Provide the [X, Y] coordinate of the cell's center where the given text is located.  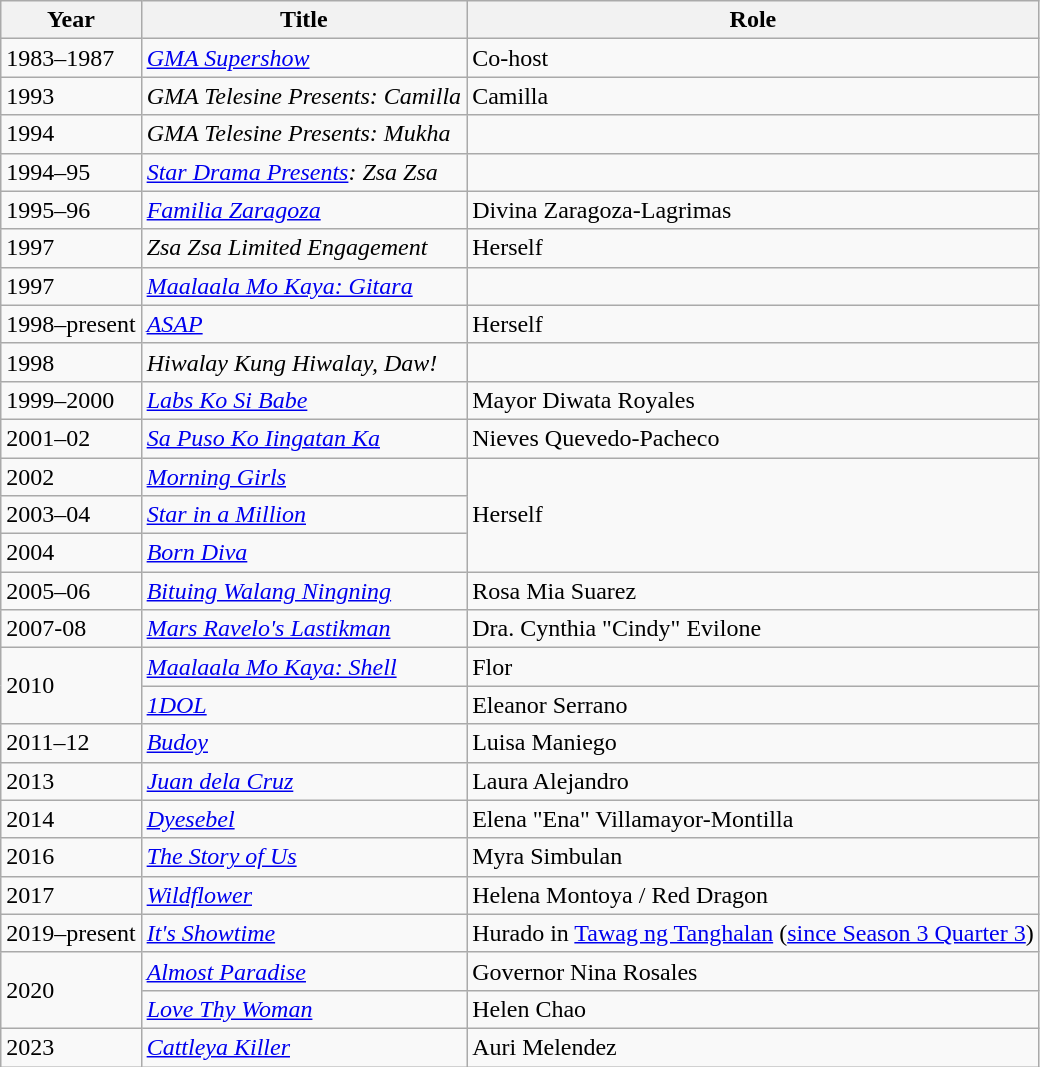
2013 [71, 781]
Luisa Maniego [754, 743]
1994–95 [71, 172]
1995–96 [71, 210]
The Story of Us [304, 857]
2014 [71, 819]
1993 [71, 96]
Helena Montoya / Red Dragon [754, 895]
1994 [71, 134]
Born Diva [304, 553]
Co-host [754, 58]
1983–1987 [71, 58]
Star Drama Presents: Zsa Zsa [304, 172]
1DOL [304, 705]
Nieves Quevedo-Pacheco [754, 438]
2016 [71, 857]
Juan dela Cruz [304, 781]
Dyesebel [304, 819]
Title [304, 20]
1999–2000 [71, 400]
2019–present [71, 933]
2010 [71, 686]
Myra Simbulan [754, 857]
It's Showtime [304, 933]
1998–present [71, 324]
Almost Paradise [304, 971]
Rosa Mia Suarez [754, 591]
Zsa Zsa Limited Engagement [304, 248]
Elena "Ena" Villamayor-Montilla [754, 819]
Maalaala Mo Kaya: Gitara [304, 286]
Hiwalay Kung Hiwalay, Daw! [304, 362]
2023 [71, 1047]
Flor [754, 667]
Budoy [304, 743]
2003–04 [71, 515]
Dra. Cynthia "Cindy" Evilone [754, 629]
Camilla [754, 96]
GMA Supershow [304, 58]
Labs Ko Si Babe [304, 400]
Helen Chao [754, 1009]
GMA Telesine Presents: Camilla [304, 96]
ASAP [304, 324]
2005–06 [71, 591]
Hurado in Tawag ng Tanghalan (since Season 3 Quarter 3) [754, 933]
Love Thy Woman [304, 1009]
2017 [71, 895]
2020 [71, 990]
GMA Telesine Presents: Mukha [304, 134]
Eleanor Serrano [754, 705]
1998 [71, 362]
Familia Zaragoza [304, 210]
Wildflower [304, 895]
Divina Zaragoza-Lagrimas [754, 210]
Morning Girls [304, 477]
Sa Puso Ko Iingatan Ka [304, 438]
Governor Nina Rosales [754, 971]
Role [754, 20]
Auri Melendez [754, 1047]
Mayor Diwata Royales [754, 400]
Bituing Walang Ningning [304, 591]
2007-08 [71, 629]
Maalaala Mo Kaya: Shell [304, 667]
2001–02 [71, 438]
Star in a Million [304, 515]
2011–12 [71, 743]
Cattleya Killer [304, 1047]
Mars Ravelo's Lastikman [304, 629]
2004 [71, 553]
Laura Alejandro [754, 781]
Year [71, 20]
2002 [71, 477]
